Locate the cell with the specified text and output its (x, y) center coordinate. 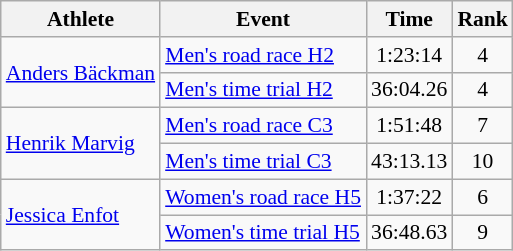
Event (263, 19)
Women's road race H5 (263, 197)
36:48.63 (409, 233)
1:23:14 (409, 55)
Time (409, 19)
Men's time trial C3 (263, 162)
Men's road race H2 (263, 55)
7 (482, 126)
1:37:22 (409, 197)
1:51:48 (409, 126)
Jessica Enfot (80, 214)
9 (482, 233)
Anders Bäckman (80, 72)
Athlete (80, 19)
Men's road race C3 (263, 126)
43:13.13 (409, 162)
6 (482, 197)
10 (482, 162)
Rank (482, 19)
Henrik Marvig (80, 144)
36:04.26 (409, 90)
Women's time trial H5 (263, 233)
Men's time trial H2 (263, 90)
